Return (X, Y) of the center of cell containing provided text 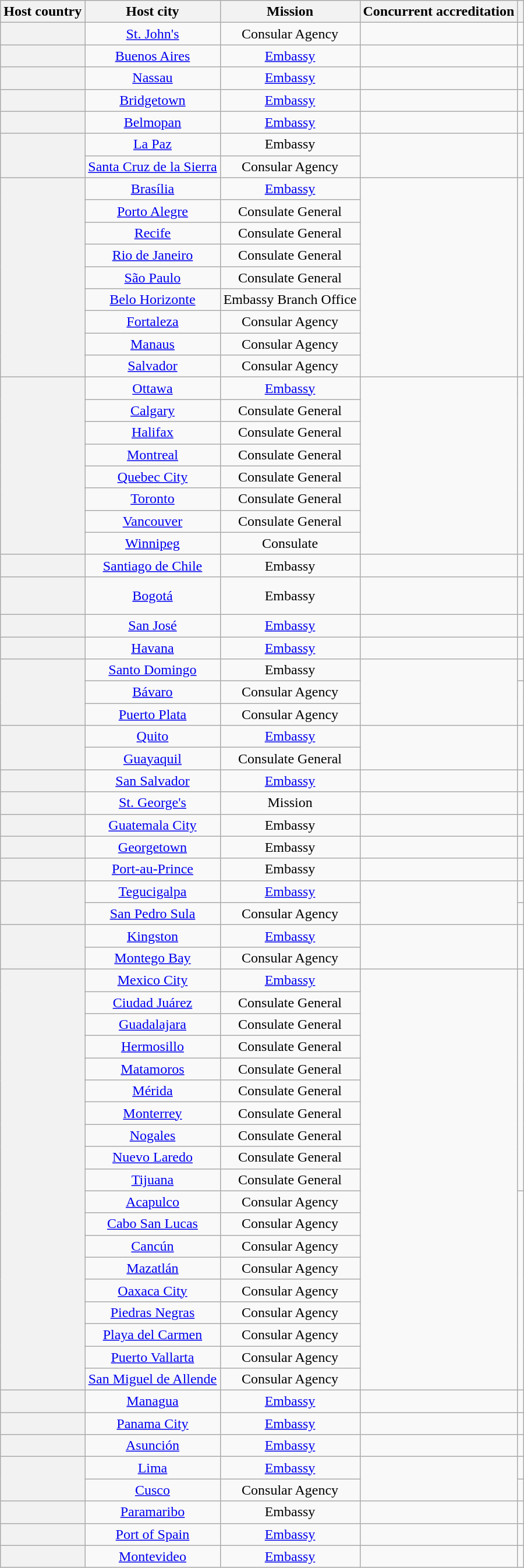
Quebec City (153, 477)
Puerto Vallarta (153, 1357)
Ottawa (153, 388)
San José (153, 625)
Vancouver (153, 521)
Bridgetown (153, 100)
Tijuana (153, 1180)
Montreal (153, 455)
Playa del Carmen (153, 1335)
Cancún (153, 1246)
Cusco (153, 1490)
Belo Horizonte (153, 300)
Piedras Negras (153, 1312)
La Paz (153, 144)
Cabo San Lucas (153, 1224)
Host country (43, 12)
Havana (153, 648)
Port-au-Prince (153, 869)
Halifax (153, 433)
Panama City (153, 1424)
Port of Spain (153, 1534)
Mérida (153, 1091)
Nuevo Laredo (153, 1158)
Kingston (153, 936)
Guadalajara (153, 1025)
San Pedro Sula (153, 914)
Winnipeg (153, 543)
Acapulco (153, 1202)
Rio de Janeiro (153, 255)
Montevideo (153, 1556)
St. John's (153, 34)
Matamoros (153, 1069)
Bogotá (153, 595)
Manaus (153, 344)
San Miguel de Allende (153, 1379)
Fortaleza (153, 322)
Buenos Aires (153, 56)
Paramaribo (153, 1512)
Nogales (153, 1135)
Hermosillo (153, 1047)
Santa Cruz de la Sierra (153, 167)
Oaxaca City (153, 1290)
Toronto (153, 499)
Ciudad Juárez (153, 1002)
Mazatlán (153, 1268)
Santo Domingo (153, 670)
Managua (153, 1401)
Guayaquil (153, 759)
St. George's (153, 803)
Puerto Plata (153, 714)
Lima (153, 1468)
Asunción (153, 1446)
Guatemala City (153, 825)
São Paulo (153, 278)
Concurrent accreditation (439, 12)
Porto Alegre (153, 211)
Consulate (290, 543)
San Salvador (153, 781)
Montego Bay (153, 958)
Bávaro (153, 692)
Salvador (153, 366)
Calgary (153, 410)
Belmopan (153, 122)
Recife (153, 233)
Mexico City (153, 980)
Quito (153, 737)
Embassy Branch Office (290, 300)
Brasília (153, 189)
Monterrey (153, 1113)
Georgetown (153, 847)
Santiago de Chile (153, 565)
Nassau (153, 78)
Tegucigalpa (153, 891)
Host city (153, 12)
